Output the (X, Y) coordinate of the center of the cell containing the given text.  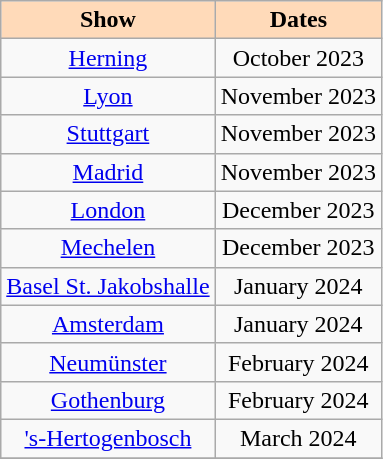
Dates (298, 20)
Basel St. Jakobshalle (108, 286)
Madrid (108, 172)
Lyon (108, 96)
Show (108, 20)
Herning (108, 58)
Mechelen (108, 248)
London (108, 210)
Gothenburg (108, 400)
Stuttgart (108, 134)
March 2024 (298, 438)
Amsterdam (108, 324)
's-Hertogenbosch (108, 438)
October 2023 (298, 58)
Neumünster (108, 362)
